Find where the given text appears and provide that cell's center as [x, y] coordinate. 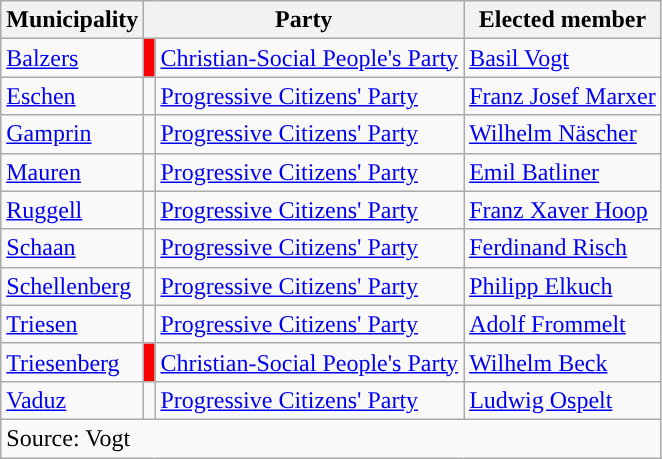
Schellenberg [72, 286]
Emil Batliner [563, 172]
Basil Vogt [563, 58]
Municipality [72, 20]
Vaduz [72, 400]
Franz Xaver Hoop [563, 210]
Wilhelm Beck [563, 362]
Franz Josef Marxer [563, 96]
Philipp Elkuch [563, 286]
Party [304, 20]
Triesenberg [72, 362]
Adolf Frommelt [563, 324]
Ruggell [72, 210]
Ludwig Ospelt [563, 400]
Elected member [563, 20]
Triesen [72, 324]
Balzers [72, 58]
Eschen [72, 96]
Wilhelm Näscher [563, 134]
Gamprin [72, 134]
Mauren [72, 172]
Ferdinand Risch [563, 248]
Source: Vogt [332, 438]
Schaan [72, 248]
